Identify which cell holds the provided text, then report its [X, Y] central coordinate. 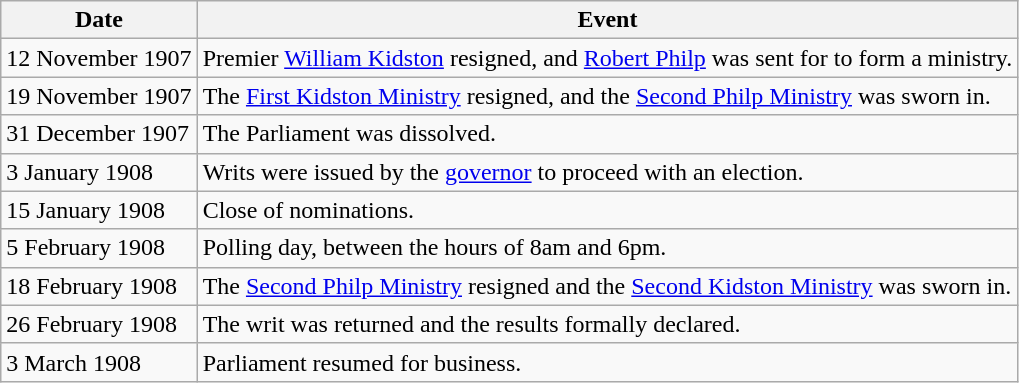
Parliament resumed for business. [608, 362]
Close of nominations. [608, 210]
The Parliament was dissolved. [608, 134]
19 November 1907 [99, 96]
The First Kidston Ministry resigned, and the Second Philp Ministry was sworn in. [608, 96]
Polling day, between the hours of 8am and 6pm. [608, 248]
The Second Philp Ministry resigned and the Second Kidston Ministry was sworn in. [608, 286]
Event [608, 20]
3 March 1908 [99, 362]
Date [99, 20]
3 January 1908 [99, 172]
12 November 1907 [99, 58]
Premier William Kidston resigned, and Robert Philp was sent for to form a ministry. [608, 58]
18 February 1908 [99, 286]
5 February 1908 [99, 248]
Writs were issued by the governor to proceed with an election. [608, 172]
31 December 1907 [99, 134]
15 January 1908 [99, 210]
26 February 1908 [99, 324]
The writ was returned and the results formally declared. [608, 324]
